From the cell containing the given text, extract its center point as (x, y) coordinate. 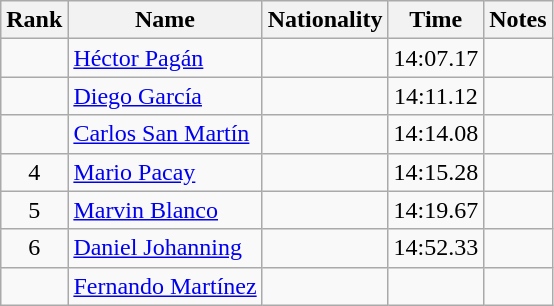
14:52.33 (436, 248)
Fernando Martínez (165, 286)
Notes (518, 20)
6 (34, 248)
5 (34, 210)
Time (436, 20)
14:07.17 (436, 58)
14:19.67 (436, 210)
4 (34, 172)
Rank (34, 20)
Diego García (165, 96)
Nationality (325, 20)
Carlos San Martín (165, 134)
Mario Pacay (165, 172)
14:11.12 (436, 96)
14:14.08 (436, 134)
14:15.28 (436, 172)
Name (165, 20)
Héctor Pagán (165, 58)
Marvin Blanco (165, 210)
Daniel Johanning (165, 248)
